Extract the [x, y] coordinate from the center of the cell holding the provided text.  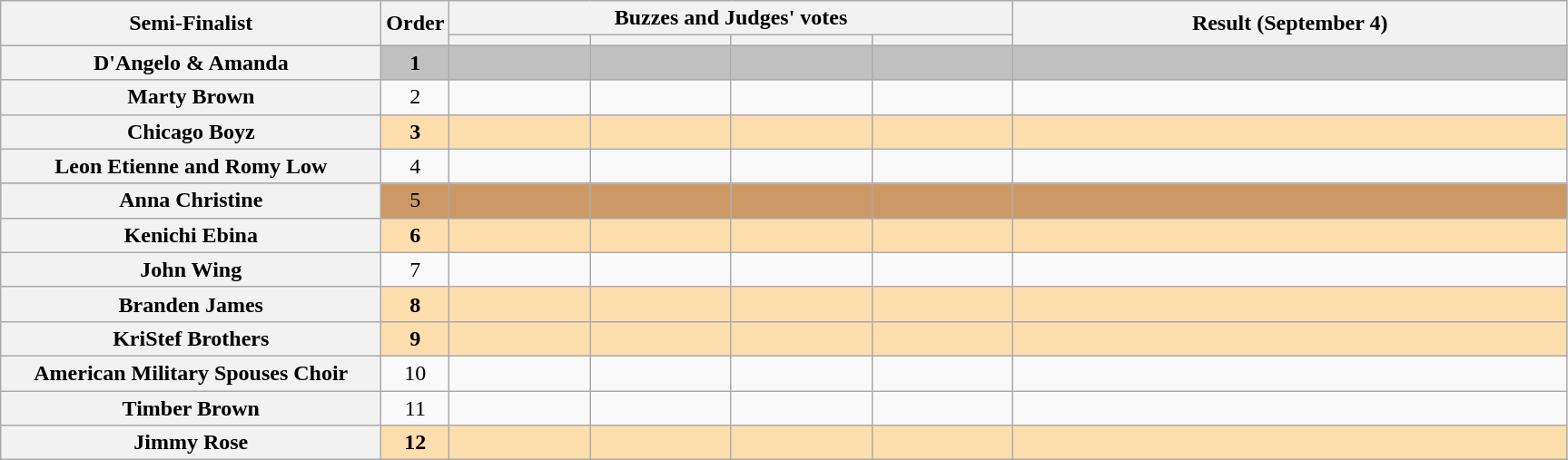
4 [416, 166]
11 [416, 407]
8 [416, 304]
Kenichi Ebina [191, 235]
3 [416, 132]
2 [416, 97]
Marty Brown [191, 97]
6 [416, 235]
12 [416, 443]
Chicago Boyz [191, 132]
Order [416, 24]
7 [416, 269]
Branden James [191, 304]
5 [416, 201]
Timber Brown [191, 407]
John Wing [191, 269]
D'Angelo & Amanda [191, 63]
Buzzes and Judges' votes [731, 18]
Jimmy Rose [191, 443]
American Military Spouses Choir [191, 373]
10 [416, 373]
Anna Christine [191, 201]
Result (September 4) [1289, 24]
KriStef Brothers [191, 338]
9 [416, 338]
Semi-Finalist [191, 24]
1 [416, 63]
Leon Etienne and Romy Low [191, 166]
